Provide the [X, Y] coordinate of the cell's center where the given text is located.  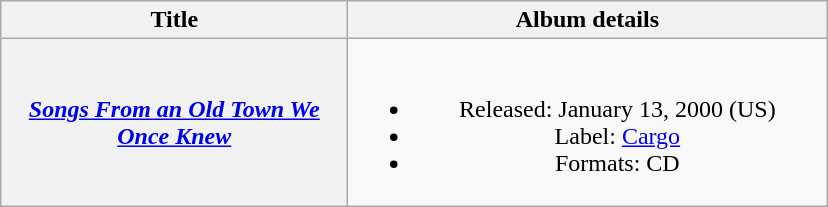
Songs From an Old Town We Once Knew [174, 122]
Released: January 13, 2000 (US)Label: CargoFormats: CD [588, 122]
Title [174, 20]
Album details [588, 20]
